Search for the cell housing the specified text and yield its [x, y] center coordinate. 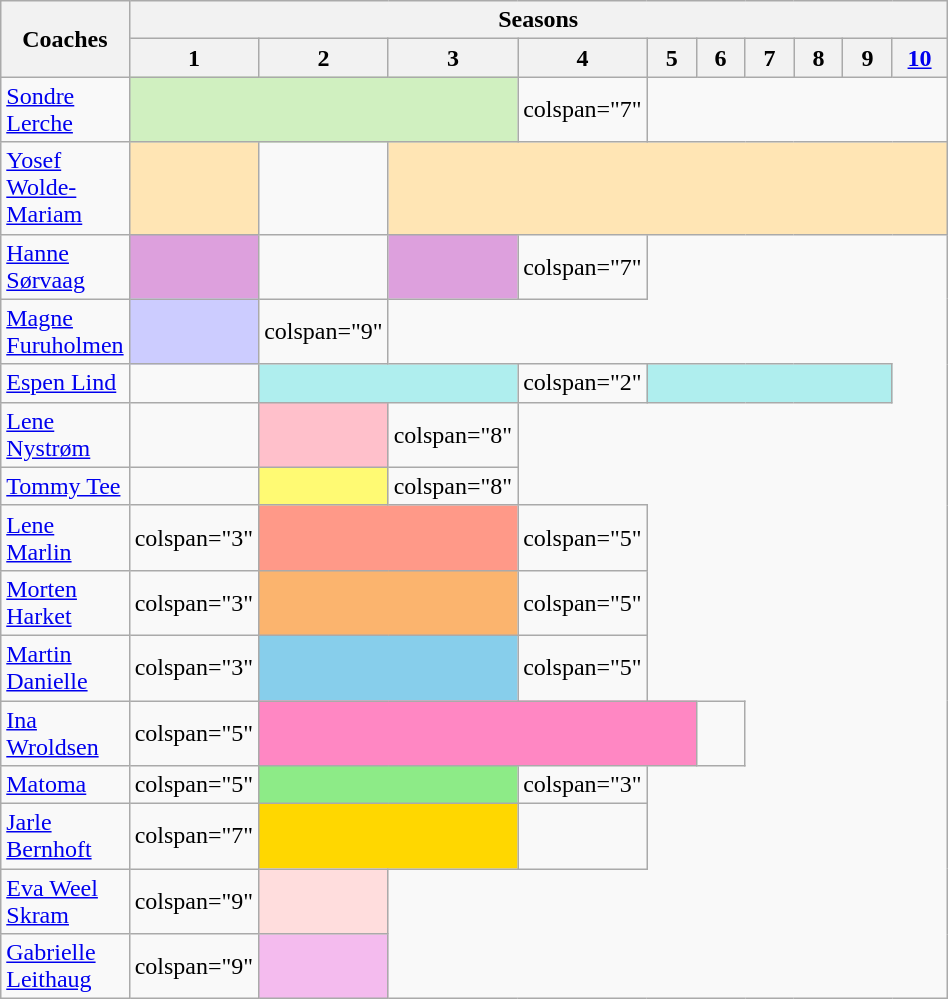
7 [770, 58]
Lene Nystrøm [65, 434]
Coaches [65, 39]
10 [920, 58]
Espen Lind [65, 383]
Jarle Bernhoft [65, 836]
Ina Wroldsen [65, 732]
Yosef Wolde-Mariam [65, 188]
6 [720, 58]
9 [868, 58]
Lene Marlin [65, 538]
5 [672, 58]
Seasons [538, 20]
Sondre Lerche [65, 110]
Morten Harket [65, 602]
Martin Danielle [65, 668]
8 [818, 58]
Matoma [65, 785]
Eva Weel Skram [65, 902]
4 [583, 58]
3 [453, 58]
Tommy Tee [65, 486]
Gabrielle Leithaug [65, 966]
Hanne Sørvaag [65, 266]
2 [324, 58]
colspan="2" [583, 383]
Magne Furuholmen [65, 332]
1 [194, 58]
